For the text-containing cell, return its midpoint in [X, Y] coordinate format. 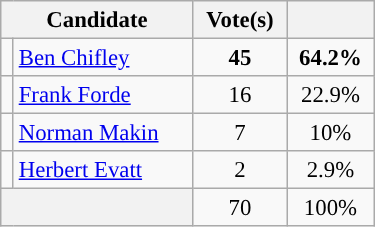
Ben Chifley [103, 58]
7 [240, 133]
45 [240, 58]
Herbert Evatt [103, 170]
70 [240, 208]
2.9% [331, 170]
16 [240, 95]
Frank Forde [103, 95]
22.9% [331, 95]
Candidate [98, 20]
2 [240, 170]
Norman Makin [103, 133]
10% [331, 133]
64.2% [331, 58]
Vote(s) [240, 20]
100% [331, 208]
